Return [X, Y] of the center of cell containing provided text 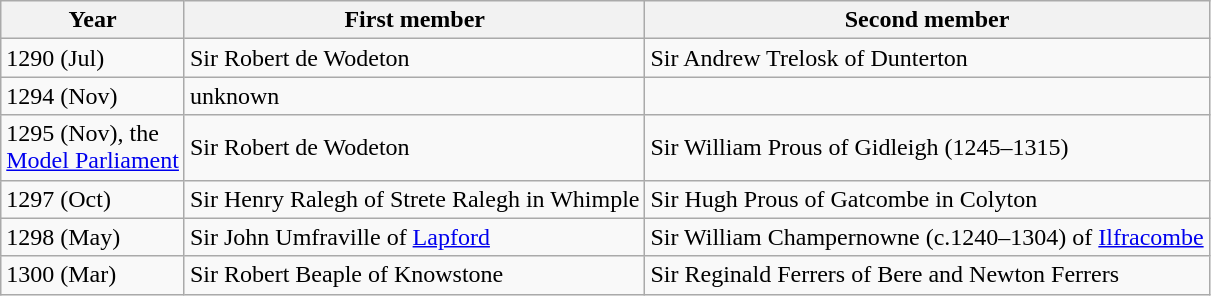
Sir William Prous of Gidleigh (1245–1315) [927, 148]
Sir Hugh Prous of Gatcombe in Colyton [927, 199]
Sir Robert Beaple of Knowstone [414, 275]
Sir William Champernowne (c.1240–1304) of Ilfracombe [927, 237]
Sir Andrew Trelosk of Dunterton [927, 58]
Sir Reginald Ferrers of Bere and Newton Ferrers [927, 275]
1294 (Nov) [93, 96]
unknown [414, 96]
Sir Henry Ralegh of Strete Ralegh in Whimple [414, 199]
Sir John Umfraville of Lapford [414, 237]
1290 (Jul) [93, 58]
Year [93, 20]
1298 (May) [93, 237]
Second member [927, 20]
1297 (Oct) [93, 199]
1300 (Mar) [93, 275]
First member [414, 20]
1295 (Nov), theModel Parliament [93, 148]
